Provide the [X, Y] coordinate of the cell's center where the given text is located.  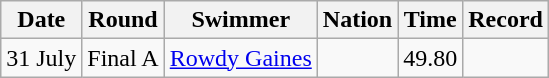
Round [123, 20]
49.80 [430, 58]
31 July [42, 58]
Time [430, 20]
Swimmer [240, 20]
Final A [123, 58]
Nation [357, 20]
Date [42, 20]
Record [506, 20]
Rowdy Gaines [240, 58]
